Scan for the cell matching the given text and deliver its [x, y] coordinate at center. 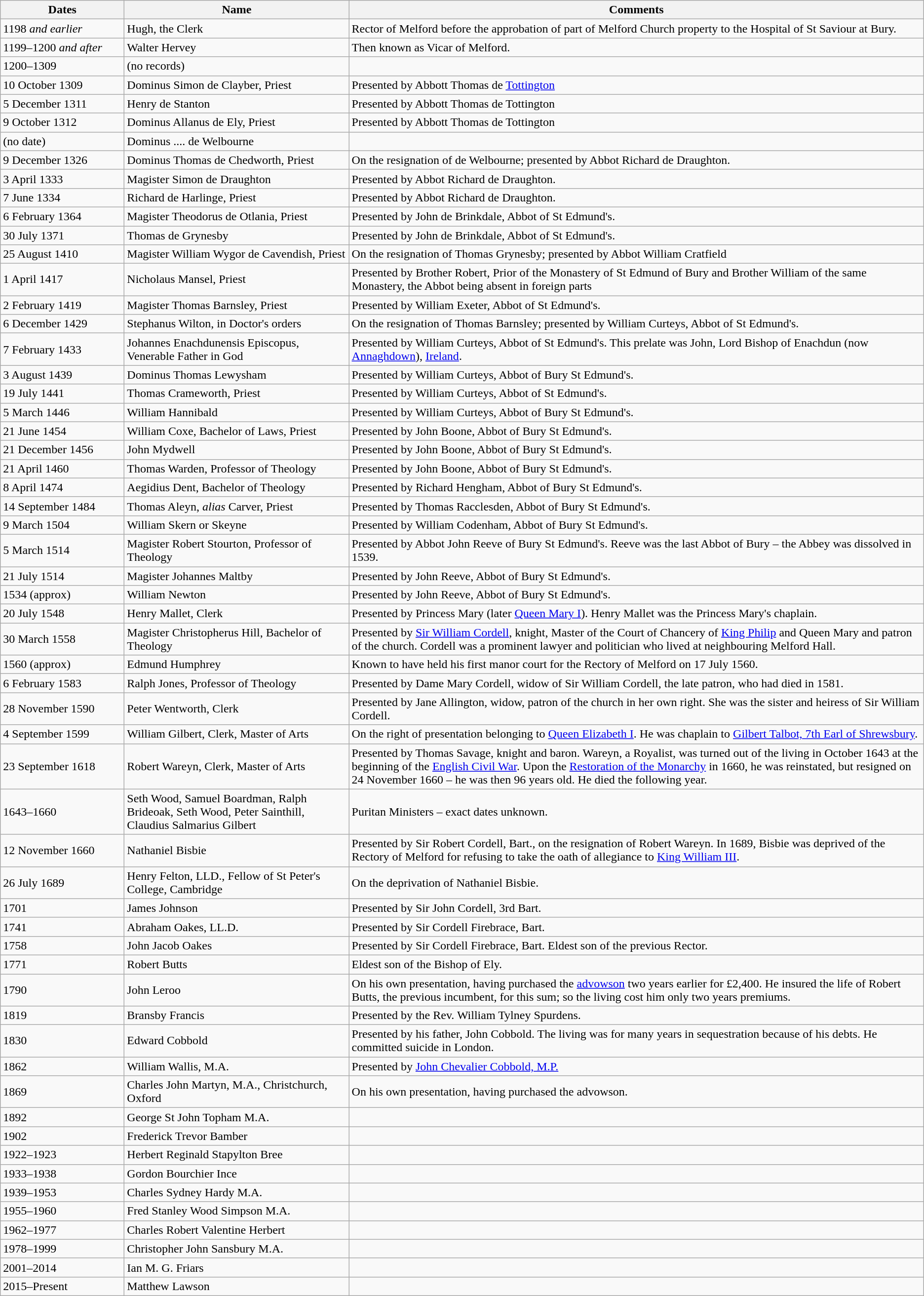
Presented by Princess Mary (later Queen Mary I). Henry Mallet was the Princess Mary's chaplain. [636, 614]
1701 [62, 908]
2015–Present [62, 1286]
Richard de Harlinge, Priest [237, 197]
1534 (approx) [62, 595]
Then known as Vicar of Melford. [636, 47]
1892 [62, 1117]
William Wallis, M.A. [237, 1066]
Dominus Thomas de Chedworth, Priest [237, 160]
Henry Mallet, Clerk [237, 614]
Known to have held his first manor court for the Rectory of Melford on 17 July 1560. [636, 665]
Magister Johannes Maltby [237, 576]
1643–1660 [62, 812]
William Newton [237, 595]
21 December 1456 [62, 450]
Presented by the Rev. William Tylney Spurdens. [636, 1016]
Magister Robert Stourton, Professor of Theology [237, 550]
5 March 1514 [62, 550]
Presented by William Codenham, Abbot of Bury St Edmund's. [636, 525]
2001–2014 [62, 1267]
1771 [62, 964]
1741 [62, 927]
(no date) [62, 141]
30 March 1558 [62, 639]
1962–1977 [62, 1230]
1758 [62, 945]
Nathaniel Bisbie [237, 850]
Fred Stanley Wood Simpson M.A. [237, 1211]
Bransby Francis [237, 1016]
On the right of presentation belonging to Queen Elizabeth I. He was chaplain to Gilbert Talbot, 7th Earl of Shrewsbury. [636, 734]
Dominus .... de Welbourne [237, 141]
9 October 1312 [62, 122]
21 July 1514 [62, 576]
Presented by Sir Cordell Firebrace, Bart. [636, 927]
19 July 1441 [62, 393]
1922–1923 [62, 1155]
1830 [62, 1041]
Puritan Ministers – exact dates unknown. [636, 812]
Robert Wareyn, Clerk, Master of Arts [237, 766]
12 November 1660 [62, 850]
On the deprivation of Nathaniel Bisbie. [636, 883]
6 February 1583 [62, 683]
Abraham Oakes, LL.D. [237, 927]
1869 [62, 1092]
Presented by Abbot John Reeve of Bury St Edmund's. Reeve was the last Abbot of Bury – the Abbey was dissolved in 1539. [636, 550]
14 September 1484 [62, 506]
Presented by John Chevalier Cobbold, M.P. [636, 1066]
Hugh, the Clerk [237, 29]
21 June 1454 [62, 431]
Henry Felton, LLD., Fellow of St Peter's College, Cambridge [237, 883]
9 March 1504 [62, 525]
William Hannibald [237, 412]
On his own presentation, having purchased the advowson. [636, 1092]
Rector of Melford before the approbation of part of Melford Church property to the Hospital of St Saviour at Bury. [636, 29]
1862 [62, 1066]
1790 [62, 989]
28 November 1590 [62, 709]
On the resignation of Thomas Grynesby; presented by Abbot William Cratfield [636, 254]
Presented by William Curteys, Abbot of St Edmund's. This prelate was John, Lord Bishop of Enachdun (now Annaghdown), Ireland. [636, 350]
10 October 1309 [62, 85]
Thomas Crameworth, Priest [237, 393]
On the resignation of Thomas Barnsley; presented by William Curteys, Abbot of St Edmund's. [636, 324]
Aegidius Dent, Bachelor of Theology [237, 487]
4 September 1599 [62, 734]
Magister Simon de Draughton [237, 179]
Comments [636, 10]
7 February 1433 [62, 350]
Christopher John Sansbury M.A. [237, 1249]
(no records) [237, 66]
Ian M. G. Friars [237, 1267]
1199–1200 and after [62, 47]
Presented by William Curteys, Abbot of St Edmund's. [636, 393]
1902 [62, 1136]
Presented by Sir John Cordell, 3rd Bart. [636, 908]
Presented by his father, John Cobbold. The living was for many years in sequestration because of his debts. He committed suicide in London. [636, 1041]
7 June 1334 [62, 197]
Dominus Thomas Lewysham [237, 375]
Thomas de Grynesby [237, 236]
Dominus Allanus de Ely, Priest [237, 122]
Dates [62, 10]
Dominus Simon de Clayber, Priest [237, 85]
Ralph Jones, Professor of Theology [237, 683]
Eldest son of the Bishop of Ely. [636, 964]
William Gilbert, Clerk, Master of Arts [237, 734]
Magister William Wygor de Cavendish, Priest [237, 254]
8 April 1474 [62, 487]
1955–1960 [62, 1211]
Presented by Sir Cordell Firebrace, Bart. Eldest son of the previous Rector. [636, 945]
1978–1999 [62, 1249]
Name [237, 10]
1 April 1417 [62, 279]
Seth Wood, Samuel Boardman, Ralph Brideoak, Seth Wood, Peter Sainthill, Claudius Salmarius Gilbert [237, 812]
George St John Topham M.A. [237, 1117]
Gordon Bourchier Ince [237, 1174]
Edmund Humphrey [237, 665]
Magister Theodorus de Otlania, Priest [237, 216]
Presented by Dame Mary Cordell, widow of Sir William Cordell, the late patron, who had died in 1581. [636, 683]
20 July 1548 [62, 614]
5 December 1311 [62, 104]
Herbert Reginald Stapylton Bree [237, 1155]
Stephanus Wilton, in Doctor's orders [237, 324]
1939–1953 [62, 1192]
Presented by Jane Allington, widow, patron of the church in her own right. She was the sister and heiress of Sir William Cordell. [636, 709]
Henry de Stanton [237, 104]
9 December 1326 [62, 160]
Walter Hervey [237, 47]
Thomas Warden, Professor of Theology [237, 469]
Robert Butts [237, 964]
William Coxe, Bachelor of Laws, Priest [237, 431]
Nicholaus Mansel, Priest [237, 279]
Peter Wentworth, Clerk [237, 709]
Edward Cobbold [237, 1041]
2 February 1419 [62, 305]
John Mydwell [237, 450]
Presented by Richard Hengham, Abbot of Bury St Edmund's. [636, 487]
John Jacob Oakes [237, 945]
25 August 1410 [62, 254]
Thomas Aleyn, alias Carver, Priest [237, 506]
21 April 1460 [62, 469]
Charles John Martyn, M.A., Christchurch, Oxford [237, 1092]
1819 [62, 1016]
23 September 1618 [62, 766]
Magister Christopherus Hill, Bachelor of Theology [237, 639]
John Leroo [237, 989]
1560 (approx) [62, 665]
6 February 1364 [62, 216]
Presented by William Exeter, Abbot of St Edmund's. [636, 305]
Matthew Lawson [237, 1286]
Charles Sydney Hardy M.A. [237, 1192]
Charles Robert Valentine Herbert [237, 1230]
Magister Thomas Barnsley, Priest [237, 305]
3 August 1439 [62, 375]
Frederick Trevor Bamber [237, 1136]
James Johnson [237, 908]
Presented by Thomas Racclesden, Abbot of Bury St Edmund's. [636, 506]
5 March 1446 [62, 412]
26 July 1689 [62, 883]
1200–1309 [62, 66]
William Skern or Skeyne [237, 525]
3 April 1333 [62, 179]
On the resignation of de Welbourne; presented by Abbot Richard de Draughton. [636, 160]
Johannes Enachdunensis Episcopus, Venerable Father in God [237, 350]
1198 and earlier [62, 29]
30 July 1371 [62, 236]
1933–1938 [62, 1174]
6 December 1429 [62, 324]
